From the cell containing the given text, extract its center point as [x, y] coordinate. 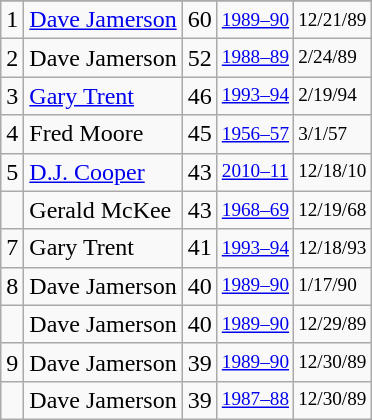
60 [200, 20]
1968–69 [255, 210]
1 [12, 20]
Gerald McKee [103, 210]
3/1/57 [332, 134]
12/21/89 [332, 20]
41 [200, 248]
2/19/94 [332, 96]
12/18/10 [332, 172]
5 [12, 172]
1987–88 [255, 400]
52 [200, 58]
4 [12, 134]
12/29/89 [332, 324]
2 [12, 58]
45 [200, 134]
D.J. Cooper [103, 172]
46 [200, 96]
9 [12, 362]
2010–11 [255, 172]
3 [12, 96]
1988–89 [255, 58]
1956–57 [255, 134]
1/17/90 [332, 286]
8 [12, 286]
7 [12, 248]
Fred Moore [103, 134]
12/18/93 [332, 248]
2/24/89 [332, 58]
12/19/68 [332, 210]
